For the text-containing cell, return its midpoint in (X, Y) coordinate format. 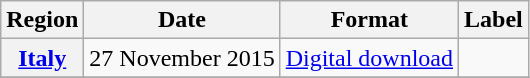
27 November 2015 (182, 58)
Digital download (369, 58)
Date (182, 20)
Label (494, 20)
Format (369, 20)
Region (42, 20)
Italy (42, 58)
